Search for the cell housing the specified text and yield its [x, y] center coordinate. 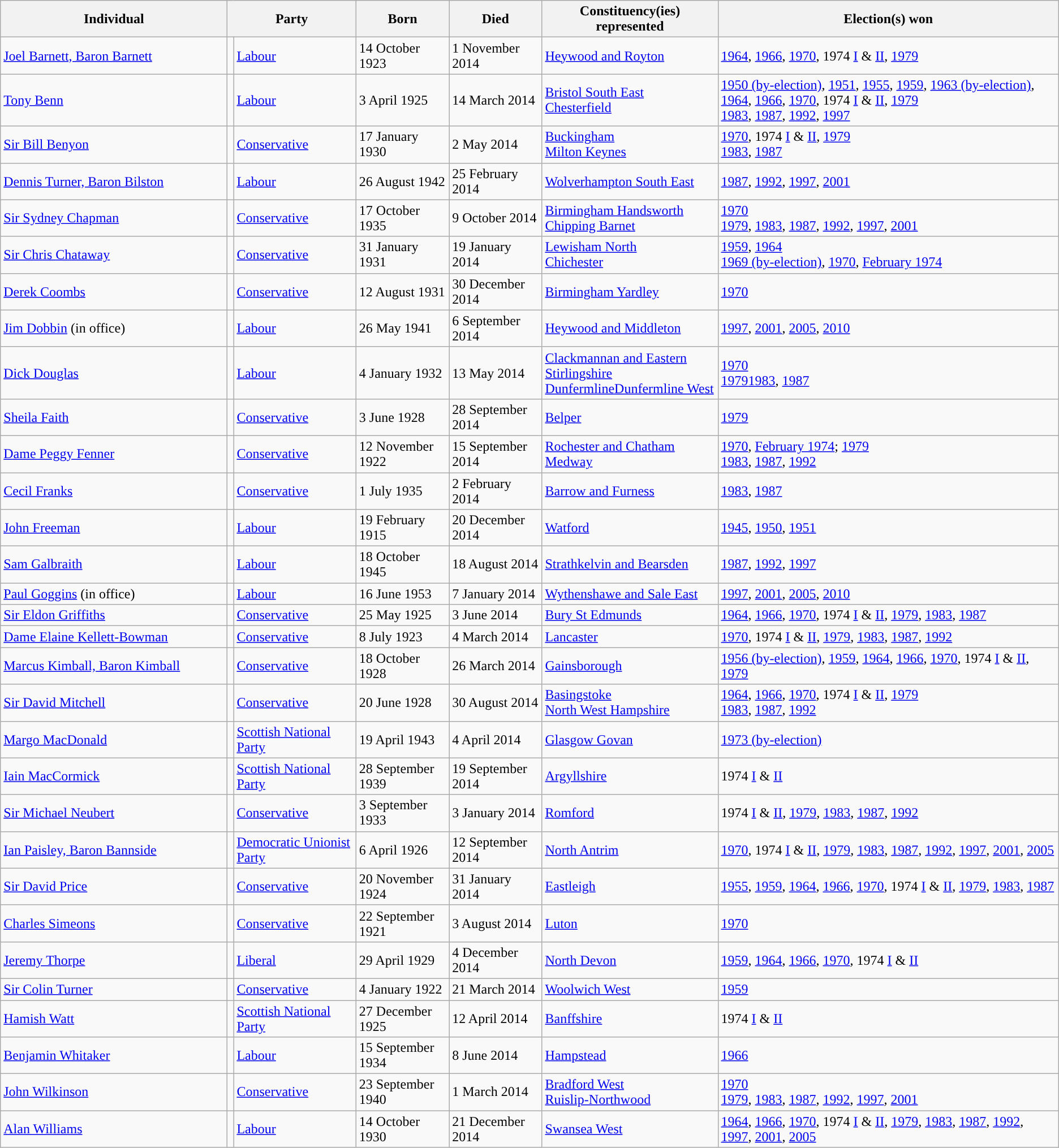
17 October 1935 [402, 218]
6 September 2014 [496, 328]
30 December 2014 [496, 292]
12 August 1931 [402, 292]
Argyllshire [630, 776]
1970, February 1974; 19791983, 1987, 1992 [888, 454]
Paul Goggins (in office) [114, 594]
1950 (by-election), 1951, 1955, 1959, 1963 (by-election), 1964, 1966, 1970, 1974 I & II, 19791983, 1987, 1992, 1997 [888, 100]
19 February 1915 [402, 528]
21 December 2014 [496, 1129]
Dame Peggy Fenner [114, 454]
3 September 1933 [402, 813]
18 October 1945 [402, 564]
20 December 2014 [496, 528]
1970, 1974 I & II, 19791983, 1987 [888, 145]
Heywood and Royton [630, 55]
Lancaster [630, 637]
1 July 1935 [402, 491]
19 April 1943 [402, 740]
Party [292, 19]
Wolverhampton South East [630, 181]
North Devon [630, 960]
Eastleigh [630, 887]
Constituency(ies) represented [630, 19]
Iain MacCormick [114, 776]
1 November 2014 [496, 55]
1987, 1992, 1997 [888, 564]
18 October 1928 [402, 666]
15 September 1934 [402, 1055]
1964, 1966, 1970, 1974 I & II, 1979, 1983, 1987 [888, 615]
25 February 2014 [496, 181]
1945, 1950, 1951 [888, 528]
Heywood and Middleton [630, 328]
Liberal [295, 960]
Sam Galbraith [114, 564]
15 September 2014 [496, 454]
25 May 1925 [402, 615]
27 December 1925 [402, 1018]
1964, 1966, 1970, 1974 I & II, 19791983, 1987, 1992 [888, 702]
9 October 2014 [496, 218]
12 November 1922 [402, 454]
1979 [888, 417]
North Antrim [630, 849]
8 July 1923 [402, 637]
1959, 1964, 1966, 1970, 1974 I & II [888, 960]
Sir Colin Turner [114, 989]
22 September 1921 [402, 923]
John Wilkinson [114, 1093]
Joel Barnett, Baron Barnett [114, 55]
1955, 1959, 1964, 1966, 1970, 1974 I & II, 1979, 1983, 1987 [888, 887]
1983, 1987 [888, 491]
21 March 2014 [496, 989]
3 June 2014 [496, 615]
Belper [630, 417]
Clackmannan and Eastern StirlingshireDunfermlineDunfermline West [630, 373]
30 August 2014 [496, 702]
Sir Chris Chataway [114, 254]
20 June 1928 [402, 702]
23 September 1940 [402, 1093]
Sir David Price [114, 887]
Benjamin Whitaker [114, 1055]
Derek Coombs [114, 292]
4 December 2014 [496, 960]
1973 (by-election) [888, 740]
4 January 1932 [402, 373]
Birmingham Yardley [630, 292]
BasingstokeNorth West Hampshire [630, 702]
Jeremy Thorpe [114, 960]
1974 I & II, 1979, 1983, 1987, 1992 [888, 813]
Democratic Unionist Party [295, 849]
Sheila Faith [114, 417]
14 October 1930 [402, 1129]
Individual [114, 19]
Sir Bill Benyon [114, 145]
Charles Simeons [114, 923]
Banffshire [630, 1018]
3 August 2014 [496, 923]
1966 [888, 1055]
Lewisham NorthChichester [630, 254]
Sir Michael Neubert [114, 813]
1970, 1974 I & II, 1979, 1983, 1987, 1992 [888, 637]
Romford [630, 813]
13 May 2014 [496, 373]
3 April 1925 [402, 100]
Gainsborough [630, 666]
Rochester and ChathamMedway [630, 454]
Sir Eldon Griffiths [114, 615]
Born [402, 19]
Glasgow Govan [630, 740]
Hampstead [630, 1055]
Bury St Edmunds [630, 615]
8 June 2014 [496, 1055]
Swansea West [630, 1129]
Woolwich West [630, 989]
Dennis Turner, Baron Bilston [114, 181]
1959, 19641969 (by-election), 1970, February 1974 [888, 254]
12 April 2014 [496, 1018]
20 November 1924 [402, 887]
4 January 1922 [402, 989]
31 January 2014 [496, 887]
2 May 2014 [496, 145]
Bristol South EastChesterfield [630, 100]
Alan Williams [114, 1129]
19 January 2014 [496, 254]
Birmingham HandsworthChipping Barnet [630, 218]
Hamish Watt [114, 1018]
26 March 2014 [496, 666]
Bradford WestRuislip-Northwood [630, 1093]
Margo MacDonald [114, 740]
Dame Elaine Kellett-Bowman [114, 637]
Sir Sydney Chapman [114, 218]
Died [496, 19]
Election(s) won [888, 19]
31 January 1931 [402, 254]
197019791983, 1987 [888, 373]
14 March 2014 [496, 100]
Jim Dobbin (in office) [114, 328]
17 January 1930 [402, 145]
26 August 1942 [402, 181]
16 June 1953 [402, 594]
1959 [888, 989]
14 October 1923 [402, 55]
1964, 1966, 1970, 1974 I & II, 1979, 1983, 1987, 1992, 1997, 2001, 2005 [888, 1129]
Cecil Franks [114, 491]
3 June 1928 [402, 417]
12 September 2014 [496, 849]
1 March 2014 [496, 1093]
28 September 1939 [402, 776]
29 April 1929 [402, 960]
6 April 1926 [402, 849]
Marcus Kimball, Baron Kimball [114, 666]
BuckinghamMilton Keynes [630, 145]
1964, 1966, 1970, 1974 I & II, 1979 [888, 55]
2 February 2014 [496, 491]
Wythenshawe and Sale East [630, 594]
28 September 2014 [496, 417]
1956 (by-election), 1959, 1964, 1966, 1970, 1974 I & II, 1979 [888, 666]
Tony Benn [114, 100]
Strathkelvin and Bearsden [630, 564]
7 January 2014 [496, 594]
4 April 2014 [496, 740]
Sir David Mitchell [114, 702]
4 March 2014 [496, 637]
Watford [630, 528]
John Freeman [114, 528]
Ian Paisley, Baron Bannside [114, 849]
1970, 1974 I & II, 1979, 1983, 1987, 1992, 1997, 2001, 2005 [888, 849]
Luton [630, 923]
Barrow and Furness [630, 491]
3 January 2014 [496, 813]
26 May 1941 [402, 328]
1987, 1992, 1997, 2001 [888, 181]
19 September 2014 [496, 776]
18 August 2014 [496, 564]
Dick Douglas [114, 373]
